Locate the cell with the specified text and output its (X, Y) center coordinate. 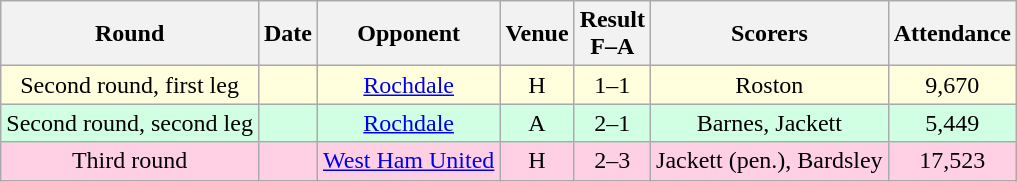
Attendance (952, 34)
Second round, first leg (130, 85)
Date (288, 34)
West Ham United (408, 161)
Second round, second leg (130, 123)
Third round (130, 161)
9,670 (952, 85)
5,449 (952, 123)
Opponent (408, 34)
Venue (537, 34)
A (537, 123)
1–1 (612, 85)
2–3 (612, 161)
Roston (770, 85)
17,523 (952, 161)
Round (130, 34)
ResultF–A (612, 34)
2–1 (612, 123)
Barnes, Jackett (770, 123)
Jackett (pen.), Bardsley (770, 161)
Scorers (770, 34)
